Pinpoint the cell where the given text exists, returning its [x, y] midpoint coordinate. 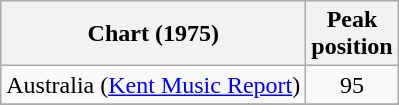
Peakposition [352, 34]
95 [352, 85]
Chart (1975) [154, 34]
Australia (Kent Music Report) [154, 85]
